Extract the (X, Y) coordinate from the center of the cell holding the provided text.  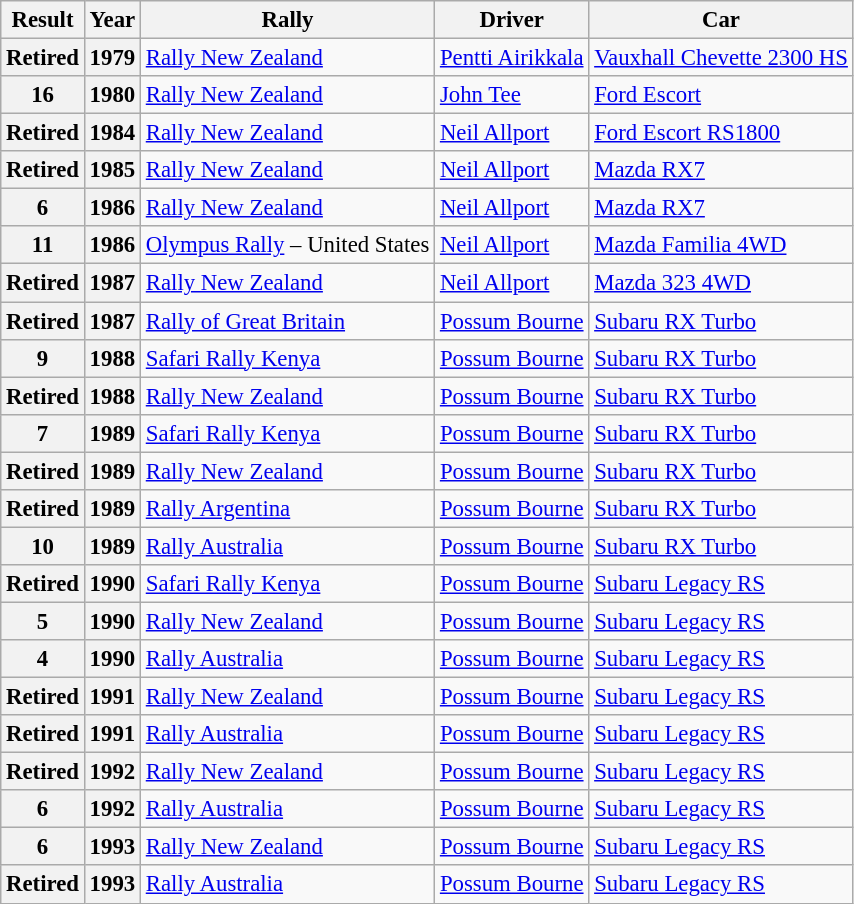
Ford Escort (721, 95)
Result (43, 20)
Vauxhall Chevette 2300 HS (721, 58)
Rally Argentina (287, 509)
1985 (112, 170)
Car (721, 20)
Olympus Rally – United States (287, 245)
16 (43, 95)
Rally of Great Britain (287, 321)
9 (43, 358)
Driver (512, 20)
7 (43, 433)
Rally (287, 20)
1984 (112, 133)
5 (43, 621)
11 (43, 245)
1980 (112, 95)
1979 (112, 58)
Pentti Airikkala (512, 58)
Ford Escort RS1800 (721, 133)
4 (43, 659)
10 (43, 546)
Mazda Familia 4WD (721, 245)
Year (112, 20)
Mazda 323 4WD (721, 283)
John Tee (512, 95)
